Provide the [X, Y] coordinate of the cell's center where the given text is located.  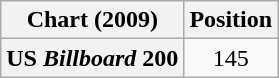
Position [231, 20]
US Billboard 200 [92, 58]
Chart (2009) [92, 20]
145 [231, 58]
